Search for the cell housing the specified text and yield its (x, y) center coordinate. 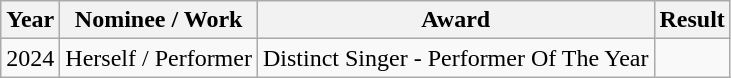
Year (30, 20)
Distinct Singer - Performer Of The Year (456, 58)
Award (456, 20)
2024 (30, 58)
Nominee / Work (159, 20)
Herself / Performer (159, 58)
Result (692, 20)
